Return (X, Y) of the center of cell containing provided text 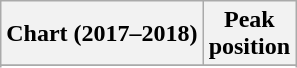
Chart (2017–2018) (102, 34)
Peakposition (249, 34)
